Return the (X, Y) coordinate for the center point of the cell that contains the specified text.  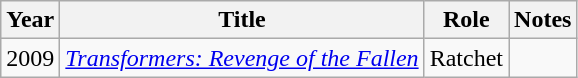
2009 (30, 58)
Transformers: Revenge of the Fallen (242, 58)
Ratchet (466, 58)
Role (466, 20)
Year (30, 20)
Title (242, 20)
Notes (543, 20)
